Determine the (X, Y) coordinate at the center of the cell enclosing the given text.  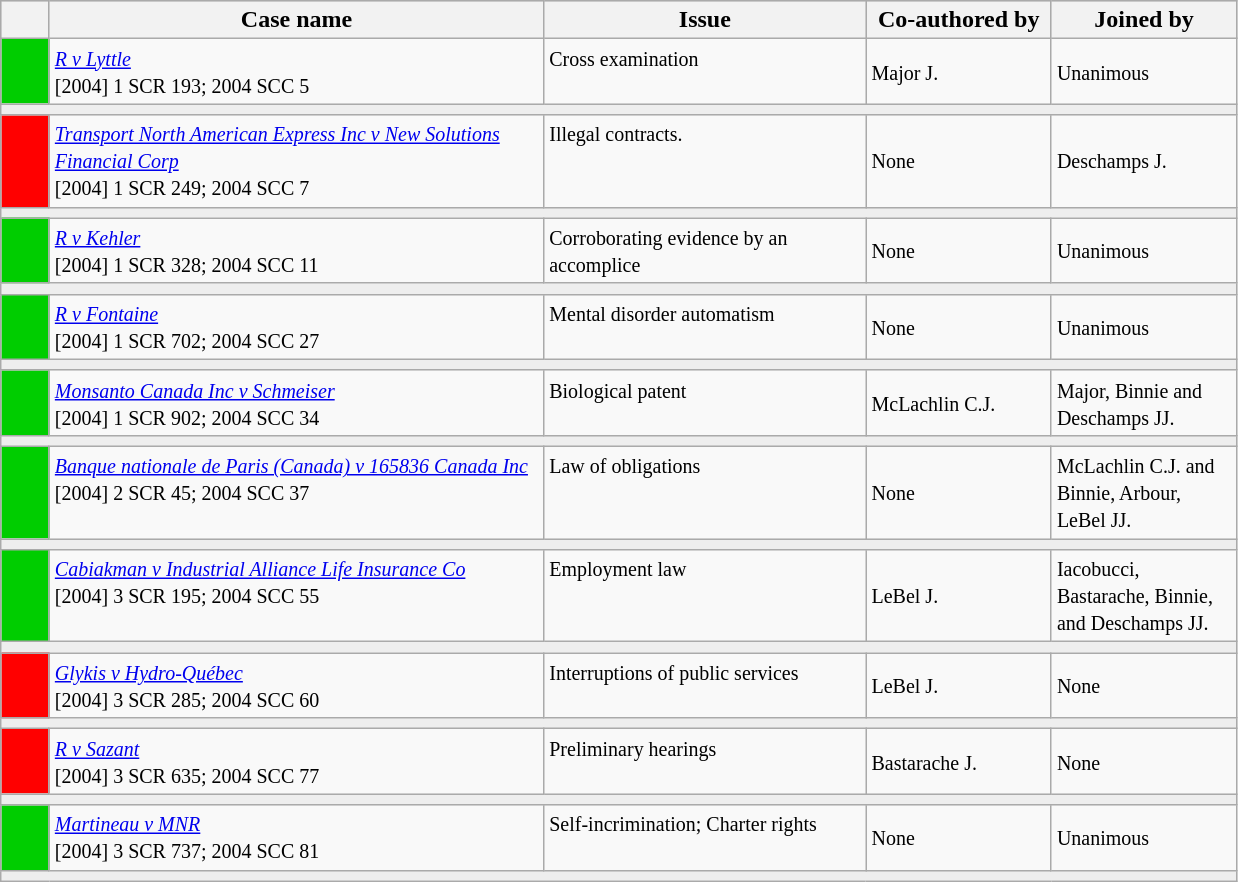
Law of obligations (705, 492)
Transport North American Express Inc v New Solutions Financial Corp [2004] 1 SCR 249; 2004 SCC 7 (296, 161)
Martineau v MNR [2004] 3 SCR 737; 2004 SCC 81 (296, 838)
Iacobucci, Bastarache, Binnie, and Deschamps JJ. (1144, 596)
Bastarache J. (958, 762)
McLachlin C.J. (958, 402)
Joined by (1144, 20)
R v Kehler [2004] 1 SCR 328; 2004 SCC 11 (296, 250)
Deschamps J. (1144, 161)
Banque nationale de Paris (Canada) v 165836 Canada Inc [2004] 2 SCR 45; 2004 SCC 37 (296, 492)
Employment law (705, 596)
Corroborating evidence by an accomplice (705, 250)
McLachlin C.J. and Binnie, Arbour, LeBel JJ. (1144, 492)
R v Fontaine [2004] 1 SCR 702; 2004 SCC 27 (296, 326)
Cross examination (705, 72)
Glykis v Hydro-Québec [2004] 3 SCR 285; 2004 SCC 60 (296, 686)
Major J. (958, 72)
Biological patent (705, 402)
Illegal contracts. (705, 161)
Cabiakman v Industrial Alliance Life Insurance Co [2004] 3 SCR 195; 2004 SCC 55 (296, 596)
Interruptions of public services (705, 686)
Preliminary hearings (705, 762)
R v Lyttle [2004] 1 SCR 193; 2004 SCC 5 (296, 72)
Self-incrimination; Charter rights (705, 838)
R v Sazant [2004] 3 SCR 635; 2004 SCC 77 (296, 762)
Mental disorder automatism (705, 326)
Major, Binnie and Deschamps JJ. (1144, 402)
Monsanto Canada Inc v Schmeiser [2004] 1 SCR 902; 2004 SCC 34 (296, 402)
Co-authored by (958, 20)
Case name (296, 20)
Issue (705, 20)
